Locate the cell with the specified text and output its [x, y] center coordinate. 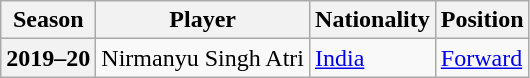
Nationality [373, 20]
Player [203, 20]
Season [48, 20]
Forward [482, 58]
Nirmanyu Singh Atri [203, 58]
India [373, 58]
2019–20 [48, 58]
Position [482, 20]
